For the text-containing cell, return its midpoint in [X, Y] coordinate format. 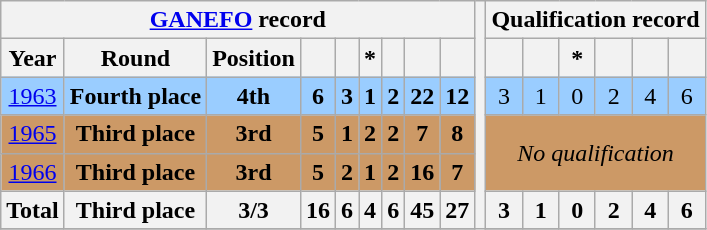
Year [33, 58]
Qualification record [596, 20]
45 [422, 210]
Round [135, 58]
Position [254, 58]
Total [33, 210]
GANEFO record [238, 20]
8 [458, 134]
No qualification [596, 153]
1963 [33, 96]
22 [422, 96]
1966 [33, 172]
12 [458, 96]
4th [254, 96]
27 [458, 210]
Fourth place [135, 96]
1965 [33, 134]
3/3 [254, 210]
